Locate the cell with the specified text and output its (X, Y) center coordinate. 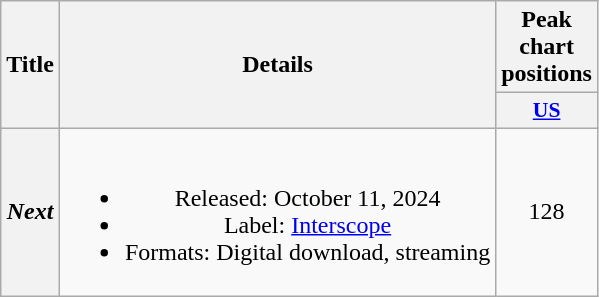
Title (30, 65)
Next (30, 212)
128 (547, 212)
Peak chart positions (547, 47)
Released: October 11, 2024Label: InterscopeFormats: Digital download, streaming (277, 212)
Details (277, 65)
US (547, 111)
